Scan for the cell matching the given text and deliver its [x, y] coordinate at center. 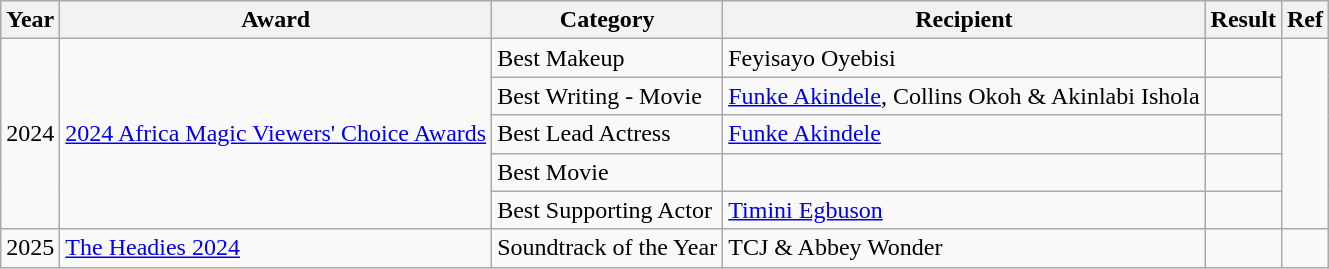
Best Makeup [608, 58]
Recipient [964, 20]
Funke Akindele, Collins Okoh & Akinlabi Ishola [964, 96]
2024 [30, 134]
2024 Africa Magic Viewers' Choice Awards [276, 134]
Feyisayo Oyebisi [964, 58]
Award [276, 20]
Best Supporting Actor [608, 210]
Category [608, 20]
Best Writing - Movie [608, 96]
The Headies 2024 [276, 248]
Best Lead Actress [608, 134]
Year [30, 20]
Timini Egbuson [964, 210]
Result [1243, 20]
Soundtrack of the Year [608, 248]
2025 [30, 248]
TCJ & Abbey Wonder [964, 248]
Ref [1304, 20]
Funke Akindele [964, 134]
Best Movie [608, 172]
